Output the [X, Y] coordinate of the center of the cell containing the given text.  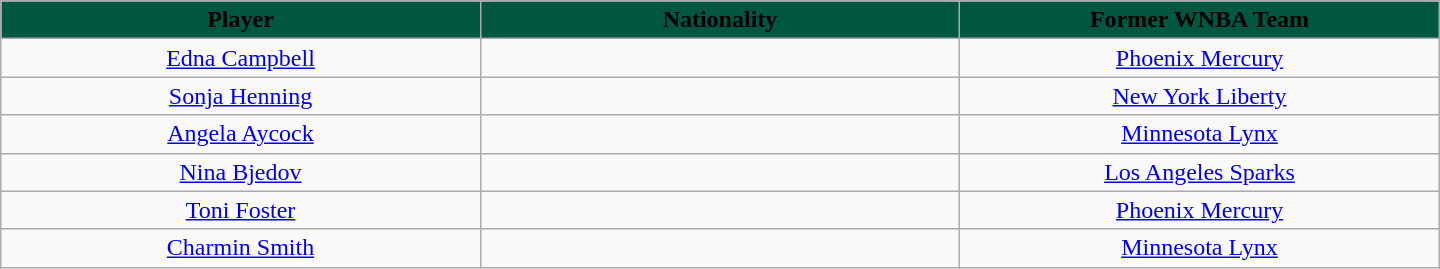
Former WNBA Team [1200, 20]
Nationality [720, 20]
Sonja Henning [240, 96]
Los Angeles Sparks [1200, 172]
New York Liberty [1200, 96]
Player [240, 20]
Charmin Smith [240, 248]
Nina Bjedov [240, 172]
Angela Aycock [240, 134]
Edna Campbell [240, 58]
Toni Foster [240, 210]
